Find where the given text appears and provide that cell's center as [X, Y] coordinate. 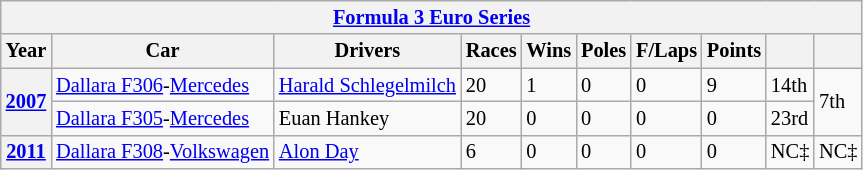
F/Laps [666, 51]
Wins [550, 51]
Drivers [368, 51]
9 [734, 85]
Euan Hankey [368, 118]
2007 [26, 102]
Alon Day [368, 152]
Points [734, 51]
Harald Schlegelmilch [368, 85]
Year [26, 51]
Races [492, 51]
2011 [26, 152]
Car [162, 51]
Dallara F305-Mercedes [162, 118]
Poles [604, 51]
23rd [790, 118]
Formula 3 Euro Series [432, 17]
1 [550, 85]
Dallara F306-Mercedes [162, 85]
Dallara F308-Volkswagen [162, 152]
14th [790, 85]
7th [838, 102]
6 [492, 152]
